From the cell containing the given text, extract its center point as [X, Y] coordinate. 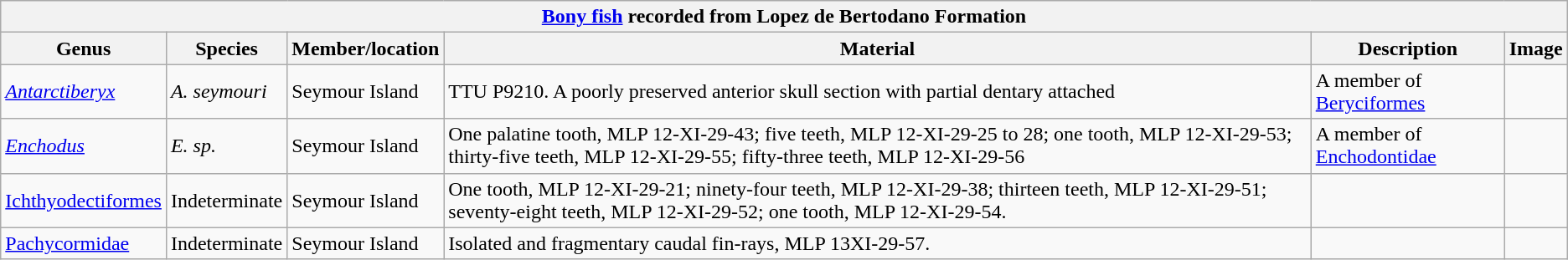
A. seymouri [226, 92]
TTU P9210. A poorly preserved anterior skull section with partial dentary attached [878, 92]
Ichthyodectiformes [84, 201]
Bony fish recorded from Lopez de Bertodano Formation [784, 17]
Antarctiberyx [84, 92]
E. sp. [226, 145]
Species [226, 48]
Isolated and fragmentary caudal fin-rays, MLP 13XI-29-57. [878, 243]
Member/location [365, 48]
Genus [84, 48]
A member of Enchodontidae [1407, 145]
Description [1407, 48]
Material [878, 48]
A member of Beryciformes [1407, 92]
Pachycormidae [84, 243]
Image [1536, 48]
Enchodus [84, 145]
